From the cell containing the given text, extract its center point as [x, y] coordinate. 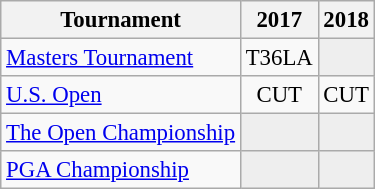
T36LA [279, 58]
U.S. Open [121, 95]
2018 [346, 20]
The Open Championship [121, 133]
PGA Championship [121, 170]
2017 [279, 20]
Tournament [121, 20]
Masters Tournament [121, 58]
